Find where the given text appears and provide that cell's center as [X, Y] coordinate. 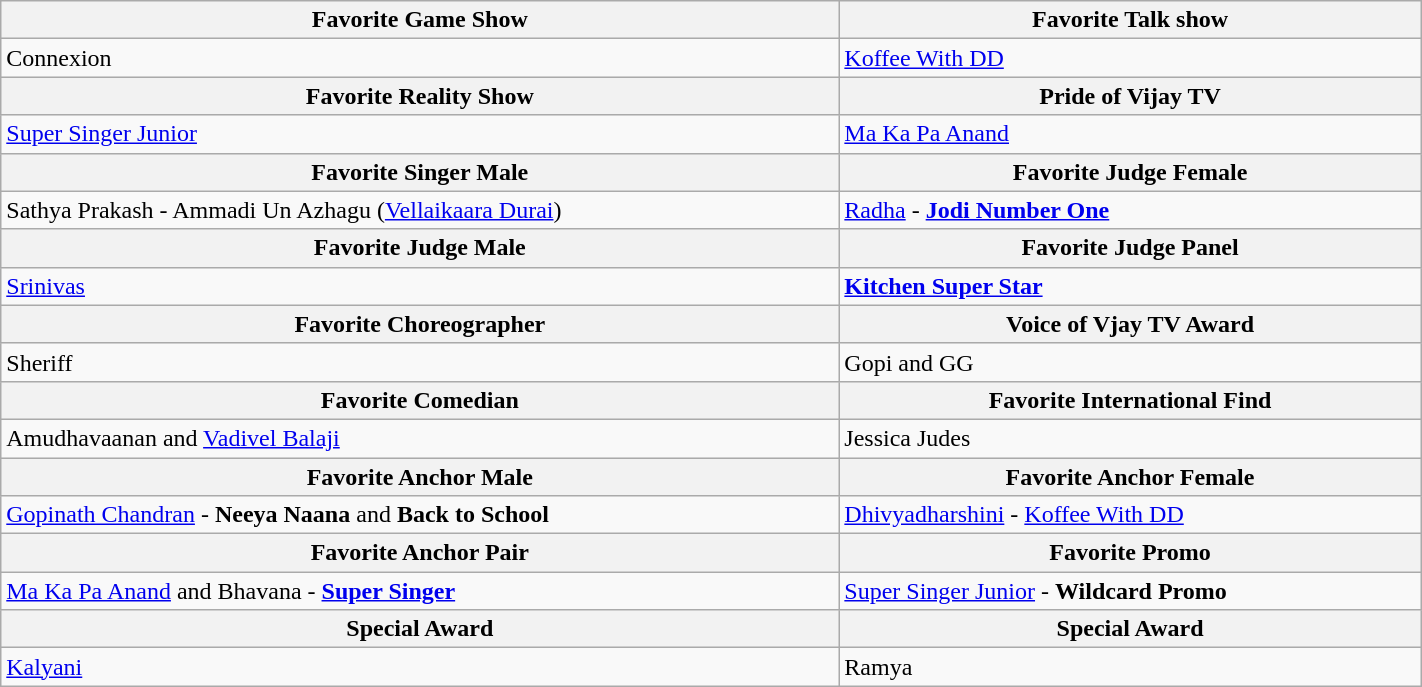
Favorite Talk show [1130, 20]
Pride of Vijay TV [1130, 96]
Jessica Judes [1130, 438]
Favorite Reality Show [420, 96]
Favorite Anchor Pair [420, 553]
Favorite Choreographer [420, 324]
Kitchen Super Star [1130, 286]
Amudhavaanan and Vadivel Balaji [420, 438]
Sathya Prakash - Ammadi Un Azhagu (Vellaikaara Durai) [420, 210]
Favorite Anchor Female [1130, 477]
Ramya [1130, 667]
Radha - Jodi Number One [1130, 210]
Favorite Singer Male [420, 172]
Kalyani [420, 667]
Favorite Judge Female [1130, 172]
Super Singer Junior [420, 134]
Ma Ka Pa Anand [1130, 134]
Favorite Promo [1130, 553]
Favorite Anchor Male [420, 477]
Favorite Game Show [420, 20]
Sheriff [420, 362]
Ma Ka Pa Anand and Bhavana - Super Singer [420, 591]
Favorite Judge Male [420, 248]
Voice of Vjay TV Award [1130, 324]
Favorite Comedian [420, 400]
Koffee With DD [1130, 58]
Srinivas [420, 286]
Favorite Judge Panel [1130, 248]
Super Singer Junior - Wildcard Promo [1130, 591]
Gopinath Chandran - Neeya Naana and Back to School [420, 515]
Connexion [420, 58]
Favorite International Find [1130, 400]
Dhivyadharshini - Koffee With DD [1130, 515]
Gopi and GG [1130, 362]
